Provide the [x, y] coordinate of the cell's center where the given text is located.  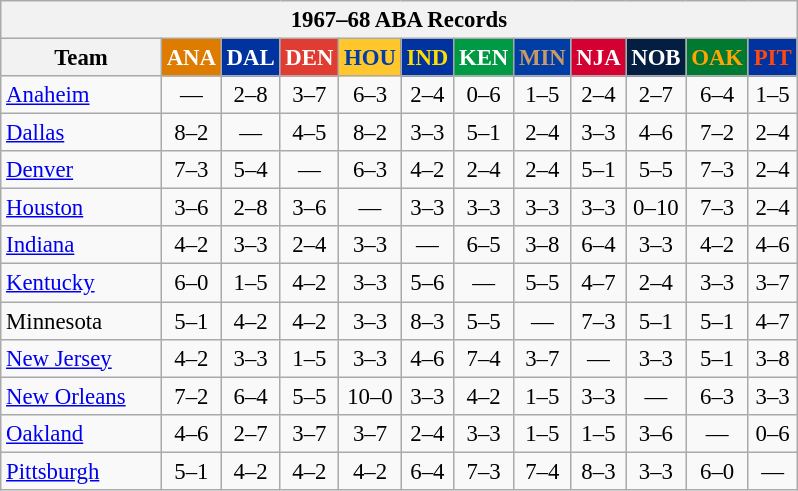
Anaheim [82, 95]
ANA [191, 58]
PIT [772, 58]
Minnesota [82, 321]
Kentucky [82, 283]
DEN [310, 58]
6–5 [484, 245]
DAL [250, 58]
NOB [656, 58]
MIN [542, 58]
1967–68 ABA Records [399, 20]
KEN [484, 58]
Dallas [82, 133]
New Orleans [82, 396]
10–0 [370, 396]
Oakland [82, 433]
New Jersey [82, 358]
NJA [598, 58]
0–10 [656, 208]
4–5 [310, 133]
5–4 [250, 170]
OAK [718, 58]
Team [82, 58]
Denver [82, 170]
5–6 [427, 283]
Indiana [82, 245]
IND [427, 58]
Pittsburgh [82, 471]
Houston [82, 208]
HOU [370, 58]
